Return (x, y) of the center of cell containing provided text 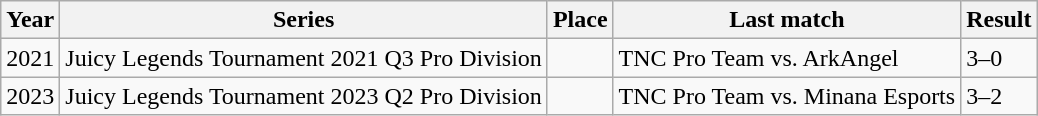
2021 (30, 58)
Year (30, 20)
3–2 (999, 96)
3–0 (999, 58)
TNC Pro Team vs. Minana Esports (787, 96)
Series (304, 20)
TNC Pro Team vs. ArkAngel (787, 58)
Place (580, 20)
Juicy Legends Tournament 2021 Q3 Pro Division (304, 58)
Last match (787, 20)
Result (999, 20)
2023 (30, 96)
Juicy Legends Tournament 2023 Q2 Pro Division (304, 96)
